Locate the cell with the specified text and output its (X, Y) center coordinate. 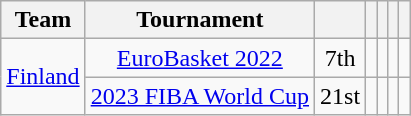
7th (340, 58)
Tournament (200, 20)
2023 FIBA World Cup (200, 96)
Finland (43, 77)
Team (43, 20)
21st (340, 96)
EuroBasket 2022 (200, 58)
